Capture the cell that displays the provided text and extract its (x, y) central coordinate. 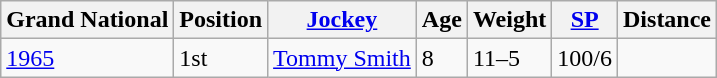
Tommy Smith (342, 58)
1965 (88, 58)
Jockey (342, 20)
100/6 (585, 58)
Grand National (88, 20)
SP (585, 20)
Position (221, 20)
Age (442, 20)
11–5 (509, 58)
Weight (509, 20)
8 (442, 58)
1st (221, 58)
Distance (668, 20)
